Locate the cell with the specified text and output its [x, y] center coordinate. 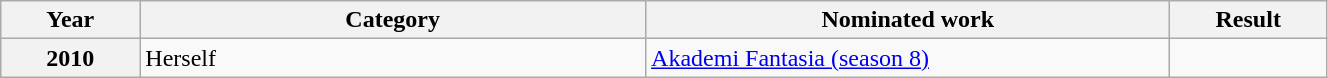
Akademi Fantasia (season 8) [908, 58]
2010 [70, 58]
Year [70, 20]
Category [393, 20]
Nominated work [908, 20]
Herself [393, 58]
Result [1248, 20]
